Capture the cell that displays the provided text and extract its (x, y) central coordinate. 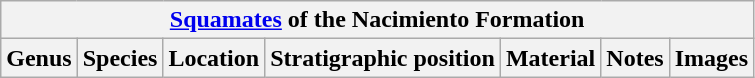
Material (550, 58)
Stratigraphic position (383, 58)
Squamates of the Nacimiento Formation (378, 20)
Genus (39, 58)
Images (711, 58)
Notes (635, 58)
Location (214, 58)
Species (120, 58)
